Find where the given text appears and provide that cell's center as [X, Y] coordinate. 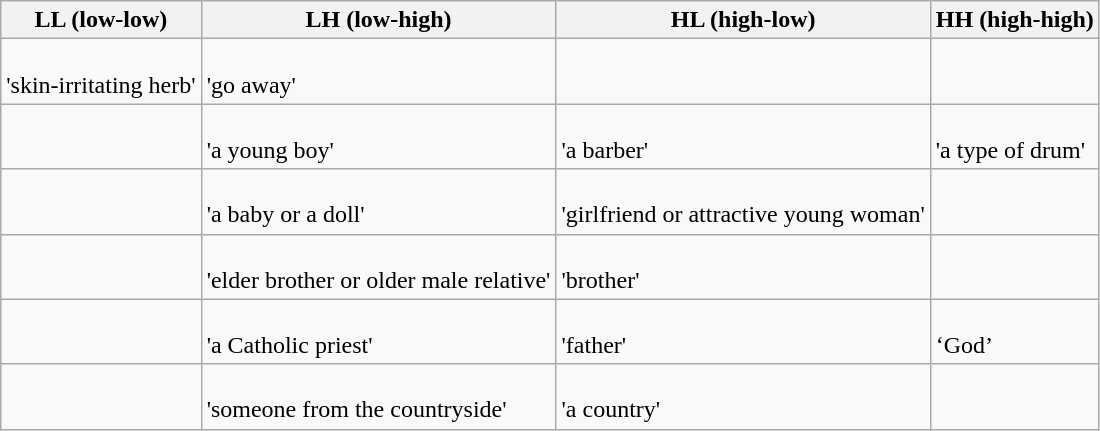
'a young boy' [378, 136]
LL (low-low) [101, 20]
HH (high-high) [1014, 20]
'brother' [743, 266]
'a barber' [743, 136]
'a country' [743, 396]
'a Catholic priest' [378, 332]
'go away' [378, 72]
'skin-irritating herb' [101, 72]
'father' [743, 332]
LH (low-high) [378, 20]
'a type of drum' [1014, 136]
HL (high-low) [743, 20]
'someone from the countryside' [378, 396]
'a baby or a doll' [378, 202]
'elder brother or older male relative' [378, 266]
'girlfriend or attractive young woman' [743, 202]
‘God’ [1014, 332]
